Identify which cell holds the provided text, then report its (x, y) central coordinate. 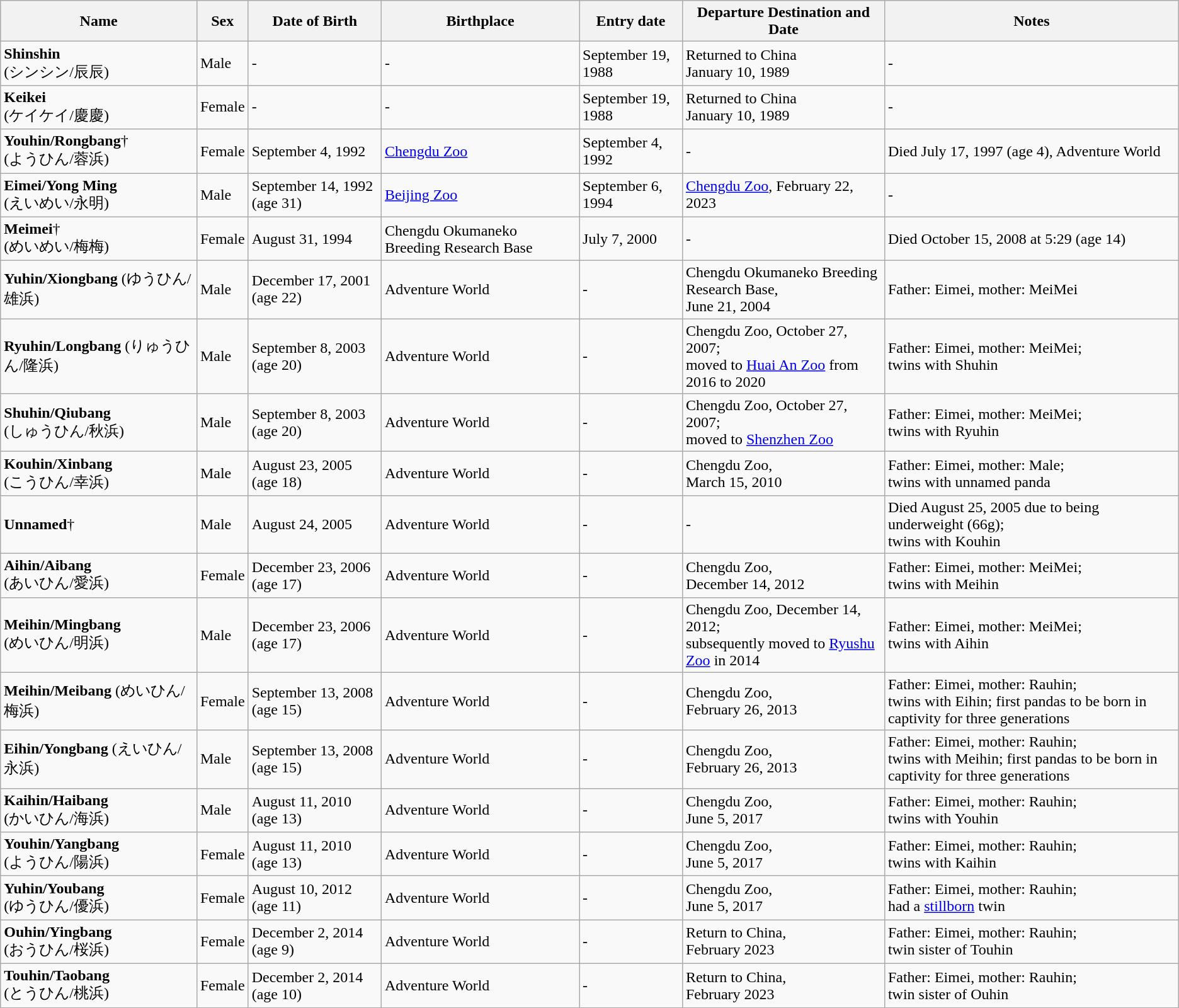
Youhin/Yangbang(ようひん/陽浜) (99, 854)
Chengdu Zoo (481, 151)
Chengdu Okumaneko Breeding Research Base (481, 239)
Ryuhin/Longbang (りゅうひん/隆浜) (99, 357)
Eimei/Yong Ming(えいめい/永明) (99, 195)
Shinshin(シンシン/辰辰) (99, 64)
Birthplace (481, 21)
Unnamed† (99, 524)
Entry date (631, 21)
Died August 25, 2005 due to being underweight (66g);twins with Kouhin (1032, 524)
Name (99, 21)
Chengdu Zoo,March 15, 2010 (783, 474)
Chengdu Okumaneko Breeding Research Base,June 21, 2004 (783, 290)
Died July 17, 1997 (age 4), Adventure World (1032, 151)
Father: Eimei, mother: Rauhin;twin sister of Touhin (1032, 942)
Aihin/Aibang(あいひん/愛浜) (99, 575)
August 10, 2012 (age 11) (315, 898)
Touhin/Taobang(とうひん/桃浜) (99, 985)
Kouhin/Xinbang(こうひん/幸浜) (99, 474)
Father: Eimei, mother: Rauhin;twins with Eihin; first pandas to be born in captivity for three generations (1032, 701)
August 23, 2005 (age 18) (315, 474)
Meimei†(めいめい/梅梅) (99, 239)
Notes (1032, 21)
Father: Eimei, mother: MeiMei;twins with Meihin (1032, 575)
Beijing Zoo (481, 195)
July 7, 2000 (631, 239)
Sex (222, 21)
Father: Eimei, mother: Rauhin;twins with Youhin (1032, 810)
Father: Eimei, mother: MeiMei (1032, 290)
Meihin/Mingbang(めいひん/明浜) (99, 635)
Meihin/Meibang (めいひん/梅浜) (99, 701)
Father: Eimei, mother: MeiMei;twins with Aihin (1032, 635)
Date of Birth (315, 21)
Ouhin/Yingbang(おうひん/桜浜) (99, 942)
December 2, 2014 (age 9) (315, 942)
Chengdu Zoo, February 22, 2023 (783, 195)
Father: Eimei, mother: Male;twins with unnamed panda (1032, 474)
December 2, 2014 (age 10) (315, 985)
August 24, 2005 (315, 524)
Chengdu Zoo, December 14, 2012;subsequently moved to Ryushu Zoo in 2014 (783, 635)
Chengdu Zoo,December 14, 2012 (783, 575)
Died October 15, 2008 at 5:29 (age 14) (1032, 239)
September 14, 1992 (age 31) (315, 195)
Father: Eimei, mother: MeiMei;twins with Ryuhin (1032, 423)
Eihin/Yongbang (えいひん/永浜) (99, 759)
Keikei(ケイケイ/慶慶) (99, 107)
Shuhin/Qiubang(しゅうひん/秋浜) (99, 423)
Yuhin/Xiongbang (ゆうひん/雄浜) (99, 290)
Father: Eimei, mother: MeiMei;twins with Shuhin (1032, 357)
Chengdu Zoo, October 27, 2007;moved to Huai An Zoo from 2016 to 2020 (783, 357)
Departure Destination and Date (783, 21)
Yuhin/Youbang(ゆうひん/優浜) (99, 898)
Father: Eimei, mother: Rauhin;had a stillborn twin (1032, 898)
September 6, 1994 (631, 195)
August 31, 1994 (315, 239)
Father: Eimei, mother: Rauhin;twin sister of Ouhin (1032, 985)
Youhin/Rongbang†(ようひん/蓉浜) (99, 151)
Kaihin/Haibang(かいひん/海浜) (99, 810)
Chengdu Zoo, October 27, 2007;moved to Shenzhen Zoo (783, 423)
Father: Eimei, mother: Rauhin;twins with Meihin; first pandas to be born in captivity for three generations (1032, 759)
December 17, 2001 (age 22) (315, 290)
Father: Eimei, mother: Rauhin;twins with Kaihin (1032, 854)
